Return (x, y) of the center of cell containing provided text 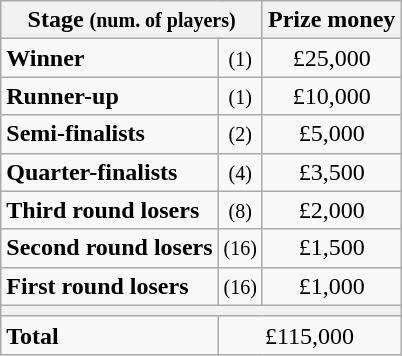
First round losers (110, 286)
£5,000 (331, 134)
Third round losers (110, 210)
£2,000 (331, 210)
Semi-finalists (110, 134)
£115,000 (310, 335)
£10,000 (331, 96)
Winner (110, 58)
(4) (240, 172)
£1,000 (331, 286)
Second round losers (110, 248)
(2) (240, 134)
Total (110, 335)
Runner-up (110, 96)
£3,500 (331, 172)
Prize money (331, 20)
£1,500 (331, 248)
(8) (240, 210)
Quarter-finalists (110, 172)
£25,000 (331, 58)
Stage (num. of players) (132, 20)
